From the cell containing the given text, extract its center point as (X, Y) coordinate. 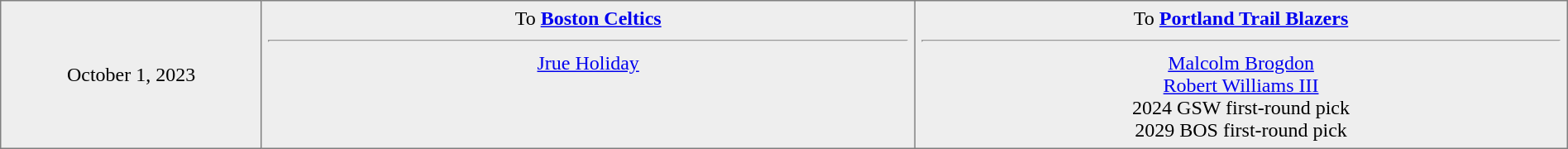
To Boston CelticsJrue Holiday (587, 74)
October 1, 2023 (131, 74)
To Portland Trail BlazersMalcolm BrogdonRobert Williams III2024 GSW first-round pick2029 BOS first-round pick (1241, 74)
